Find where the given text appears and provide that cell's center as [x, y] coordinate. 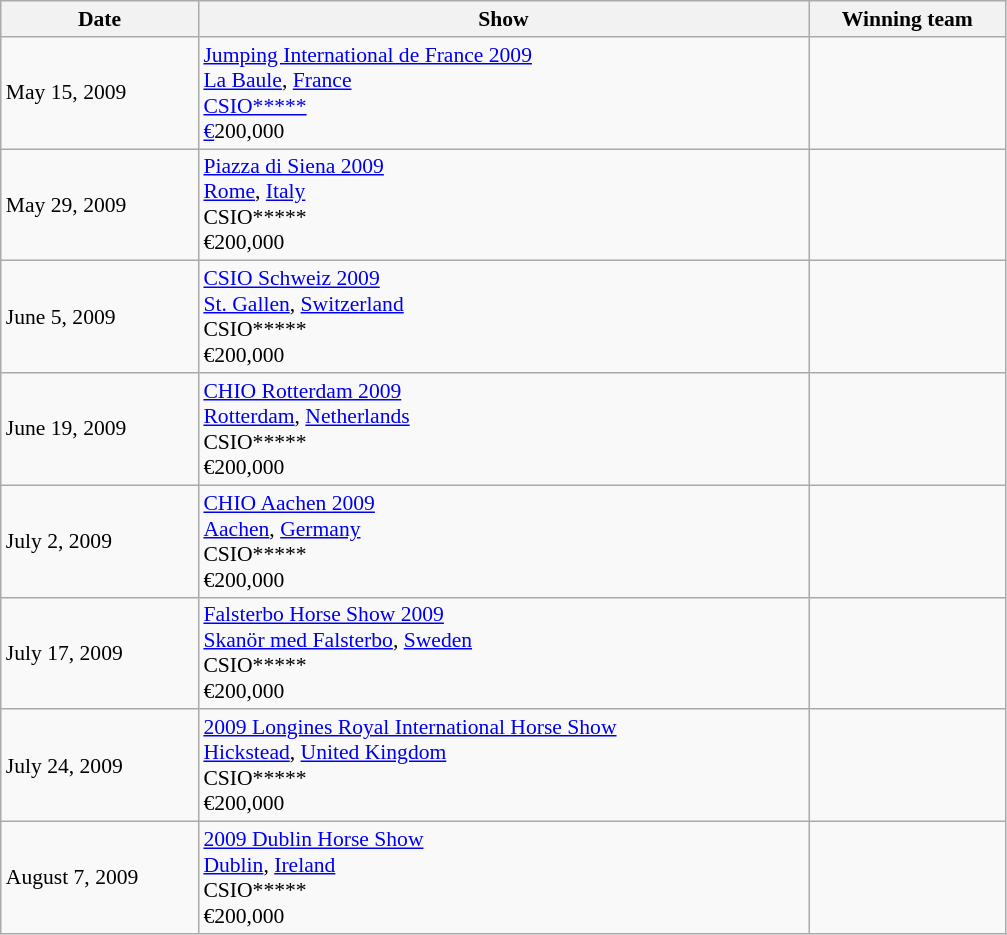
July 17, 2009 [100, 653]
CHIO Aachen 2009 Aachen, GermanyCSIO*****€200,000 [503, 541]
CHIO Rotterdam 2009 Rotterdam, NetherlandsCSIO*****€200,000 [503, 429]
Falsterbo Horse Show 2009 Skanör med Falsterbo, SwedenCSIO*****€200,000 [503, 653]
2009 Dublin Horse Show Dublin, IrelandCSIO*****€200,000 [503, 878]
May 15, 2009 [100, 93]
Winning team [907, 19]
Show [503, 19]
CSIO Schweiz 2009 St. Gallen, SwitzerlandCSIO*****€200,000 [503, 317]
July 2, 2009 [100, 541]
2009 Longines Royal International Horse Show Hickstead, United KingdomCSIO*****€200,000 [503, 766]
Piazza di Siena 2009 Rome, ItalyCSIO*****€200,000 [503, 205]
July 24, 2009 [100, 766]
May 29, 2009 [100, 205]
Jumping International de France 2009 La Baule, FranceCSIO*****€200,000 [503, 93]
Date [100, 19]
June 19, 2009 [100, 429]
August 7, 2009 [100, 878]
June 5, 2009 [100, 317]
